Identify which cell holds the provided text, then report its (x, y) central coordinate. 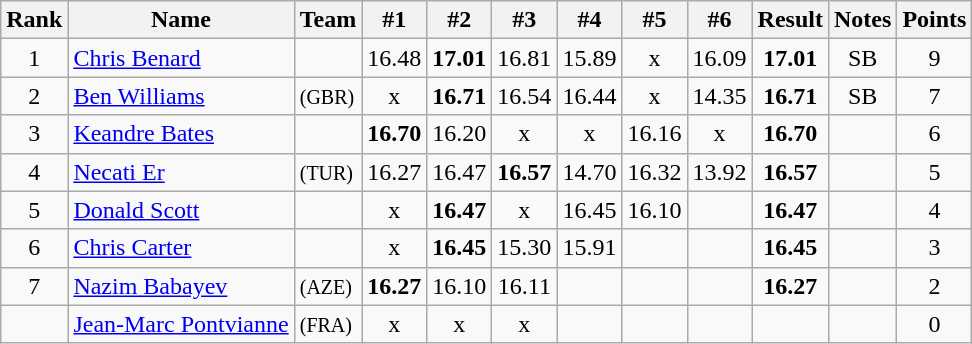
#2 (460, 20)
Nazim Babayev (181, 286)
Name (181, 20)
14.70 (590, 172)
Keandre Bates (181, 134)
(GBR) (328, 96)
16.48 (394, 58)
15.91 (590, 248)
15.30 (524, 248)
#6 (720, 20)
Rank (34, 20)
14.35 (720, 96)
Points (934, 20)
16.16 (654, 134)
Chris Benard (181, 58)
16.11 (524, 286)
0 (934, 324)
Team (328, 20)
Donald Scott (181, 210)
#3 (524, 20)
16.81 (524, 58)
16.09 (720, 58)
16.44 (590, 96)
9 (934, 58)
(TUR) (328, 172)
Chris Carter (181, 248)
1 (34, 58)
#1 (394, 20)
#5 (654, 20)
Ben Williams (181, 96)
Jean-Marc Pontvianne (181, 324)
16.20 (460, 134)
13.92 (720, 172)
#4 (590, 20)
Necati Er (181, 172)
Result (790, 20)
Notes (862, 20)
16.54 (524, 96)
16.32 (654, 172)
(AZE) (328, 286)
(FRA) (328, 324)
15.89 (590, 58)
